Return the [X, Y] coordinate for the center point of the cell that contains the specified text.  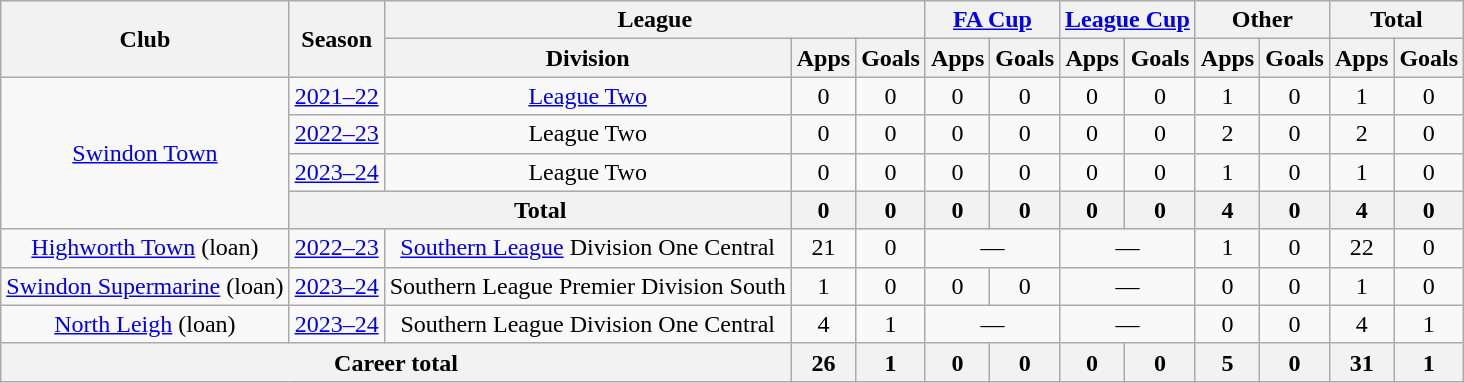
FA Cup [992, 20]
26 [823, 362]
22 [1361, 248]
Club [145, 39]
League [654, 20]
North Leigh (loan) [145, 324]
Season [336, 39]
5 [1227, 362]
Swindon Supermarine (loan) [145, 286]
Southern League Premier Division South [588, 286]
Career total [396, 362]
Division [588, 58]
2021–22 [336, 96]
Swindon Town [145, 153]
21 [823, 248]
Highworth Town (loan) [145, 248]
Other [1262, 20]
31 [1361, 362]
League Cup [1128, 20]
